Capture the cell that displays the provided text and extract its [x, y] central coordinate. 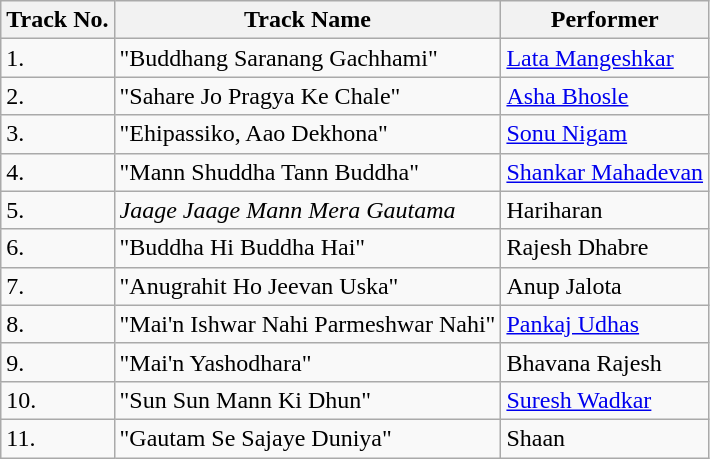
10. [58, 400]
Hariharan [605, 210]
"Buddhang Saranang Gachhami" [308, 58]
Track No. [58, 20]
"Mann Shuddha Tann Buddha" [308, 172]
Pankaj Udhas [605, 324]
Sonu Nigam [605, 134]
Track Name [308, 20]
"Mai'n Ishwar Nahi Parmeshwar Nahi" [308, 324]
"Mai'n Yashodhara" [308, 362]
Shankar Mahadevan [605, 172]
Shaan [605, 438]
2. [58, 96]
Suresh Wadkar [605, 400]
Rajesh Dhabre [605, 248]
"Sun Sun Mann Ki Dhun" [308, 400]
"Anugrahit Ho Jeevan Uska" [308, 286]
Lata Mangeshkar [605, 58]
"Sahare Jo Pragya Ke Chale" [308, 96]
9. [58, 362]
Bhavana Rajesh [605, 362]
"Gautam Se Sajaye Duniya" [308, 438]
1. [58, 58]
Anup Jalota [605, 286]
Jaage Jaage Mann Mera Gautama [308, 210]
11. [58, 438]
Performer [605, 20]
8. [58, 324]
"Buddha Hi Buddha Hai" [308, 248]
"Ehipassiko, Aao Dekhona" [308, 134]
4. [58, 172]
7. [58, 286]
5. [58, 210]
6. [58, 248]
3. [58, 134]
Asha Bhosle [605, 96]
